Extract the [x, y] coordinate from the center of the cell holding the provided text.  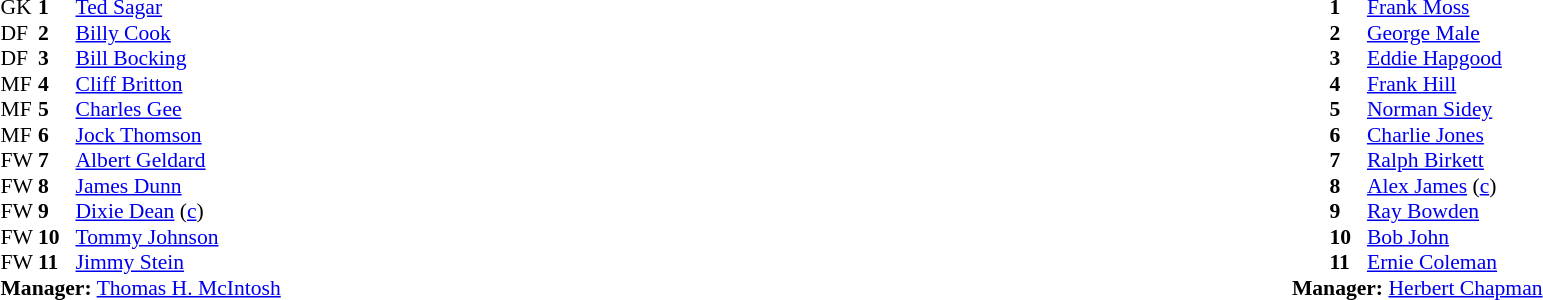
Billy Cook [178, 33]
Charlie Jones [1455, 135]
Dixie Dean (c) [178, 211]
Alex James (c) [1455, 186]
Jock Thomson [178, 135]
Bob John [1455, 237]
Cliff Britton [178, 84]
Tommy Johnson [178, 237]
Ray Bowden [1455, 211]
Albert Geldard [178, 161]
James Dunn [178, 186]
Ralph Birkett [1455, 161]
Eddie Hapgood [1455, 59]
Ernie Coleman [1455, 263]
Norman Sidey [1455, 109]
Charles Gee [178, 109]
George Male [1455, 33]
Jimmy Stein [178, 263]
Frank Hill [1455, 84]
Bill Bocking [178, 59]
